Extract the (x, y) coordinate from the center of the cell holding the provided text.  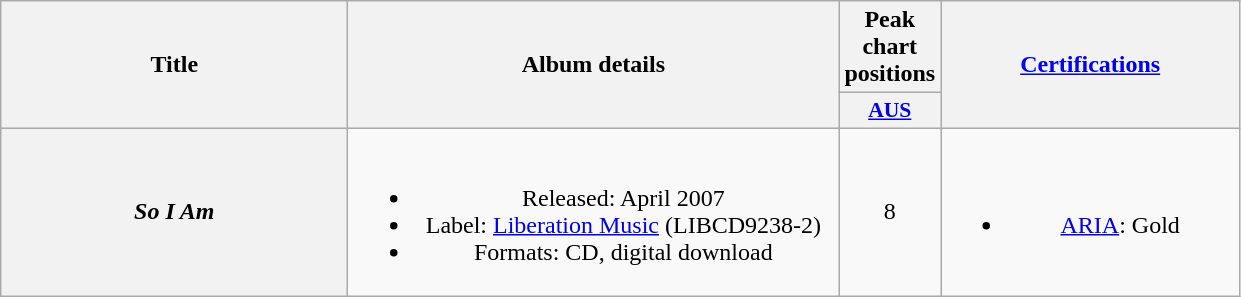
Certifications (1090, 65)
8 (890, 212)
Title (174, 65)
Released: April 2007Label: Liberation Music (LIBCD9238-2)Formats: CD, digital download (594, 212)
So I Am (174, 212)
ARIA: Gold (1090, 212)
AUS (890, 111)
Peak chart positions (890, 47)
Album details (594, 65)
